Determine the [x, y] coordinate at the center of the cell enclosing the given text.  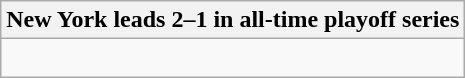
New York leads 2–1 in all-time playoff series [233, 20]
